Determine the [X, Y] coordinate at the center of the cell enclosing the given text.  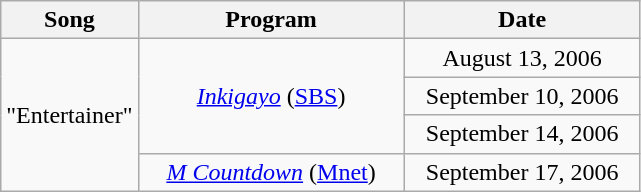
September 17, 2006 [522, 172]
Song [70, 20]
Program [271, 20]
September 14, 2006 [522, 134]
August 13, 2006 [522, 58]
M Countdown (Mnet) [271, 172]
"Entertainer" [70, 115]
Inkigayo (SBS) [271, 96]
September 10, 2006 [522, 96]
Date [522, 20]
